Return [x, y] of the center of cell containing provided text 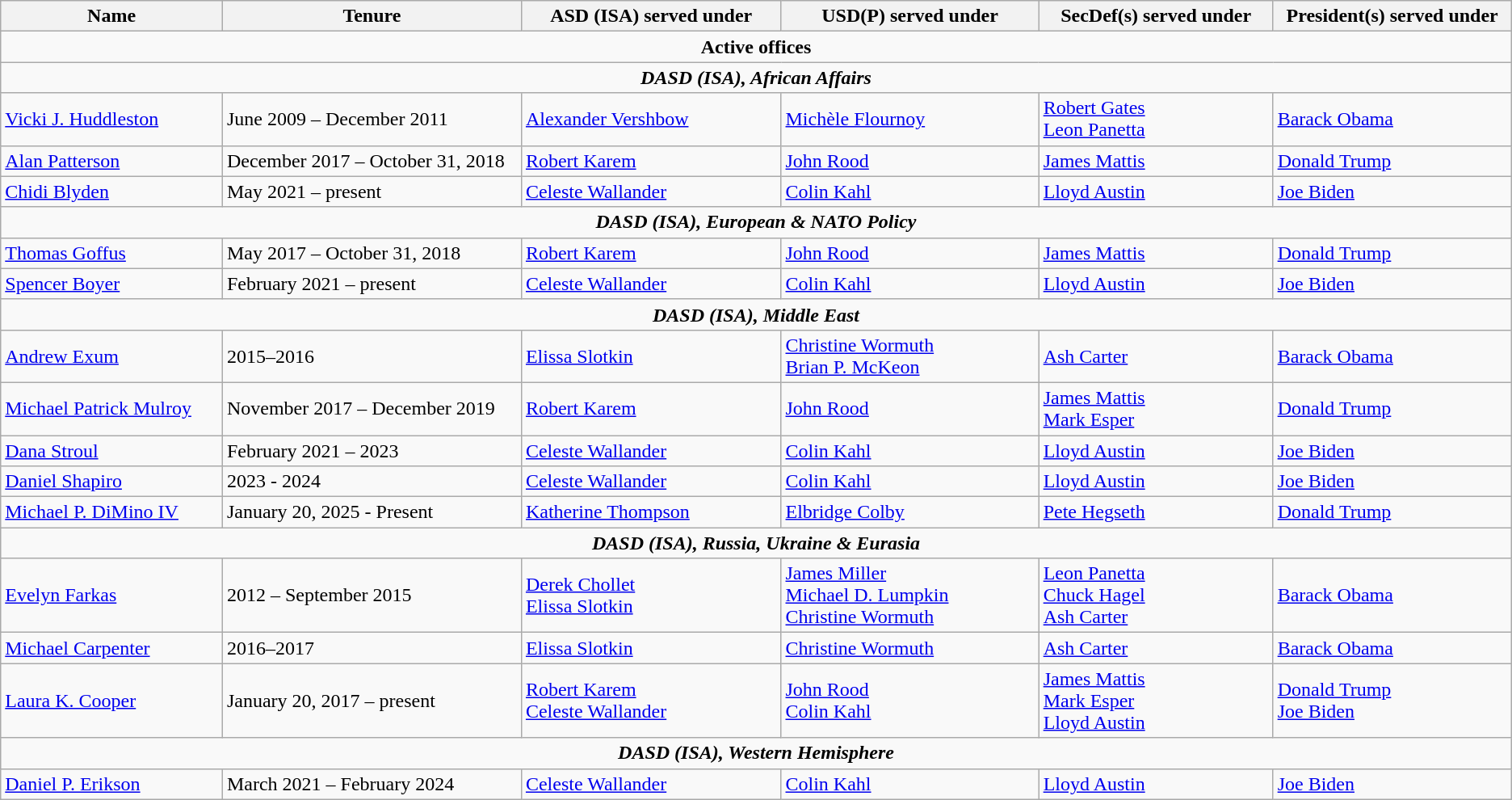
Robert GatesLeon Panetta [1156, 120]
2023 - 2024 [372, 482]
2012 – September 2015 [372, 596]
DASD (ISA), Western Hemisphere [756, 753]
Katherine Thompson [651, 512]
Alan Patterson [111, 161]
2015–2016 [372, 356]
Michèle Flournoy [909, 120]
May 2021 – present [372, 192]
March 2021 – February 2024 [372, 784]
February 2021 – present [372, 284]
Daniel P. Erikson [111, 784]
Pete Hegseth [1156, 512]
Donald Trump Joe Biden [1392, 701]
Laura K. Cooper [111, 701]
Tenure [372, 16]
Leon PanettaChuck HagelAsh Carter [1156, 596]
Michael P. DiMino IV [111, 512]
DASD (ISA), African Affairs [756, 78]
Robert KaremCeleste Wallander [651, 701]
President(s) served under [1392, 16]
SecDef(s) served under [1156, 16]
DASD (ISA), Russia, Ukraine & Eurasia [756, 543]
January 20, 2017 – present [372, 701]
2016–2017 [372, 648]
James MillerMichael D. LumpkinChristine Wormuth [909, 596]
John RoodColin Kahl [909, 701]
June 2009 – December 2011 [372, 120]
Evelyn Farkas [111, 596]
Andrew Exum [111, 356]
May 2017 – October 31, 2018 [372, 253]
Derek CholletElissa Slotkin [651, 596]
Chidi Blyden [111, 192]
Name [111, 16]
Michael Patrick Mulroy [111, 409]
Active offices [756, 47]
Christine WormuthBrian P. McKeon [909, 356]
Thomas Goffus [111, 253]
USD(P) served under [909, 16]
January 20, 2025 - Present [372, 512]
Michael Carpenter [111, 648]
Elbridge Colby [909, 512]
James MattisMark Esper [1156, 409]
Daniel Shapiro [111, 482]
Spencer Boyer [111, 284]
November 2017 – December 2019 [372, 409]
December 2017 – October 31, 2018 [372, 161]
Christine Wormuth [909, 648]
James MattisMark EsperLloyd Austin [1156, 701]
DASD (ISA), European & NATO Policy [756, 222]
DASD (ISA), Middle East [756, 314]
Vicki J. Huddleston [111, 120]
February 2021 – 2023 [372, 450]
Dana Stroul [111, 450]
ASD (ISA) served under [651, 16]
Alexander Vershbow [651, 120]
